Find where the given text appears and provide that cell's center as [x, y] coordinate. 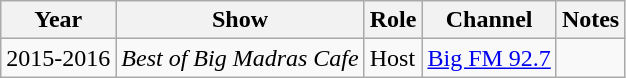
Show [240, 20]
Notes [590, 20]
Year [58, 20]
2015-2016 [58, 58]
Big FM 92.7 [489, 58]
Channel [489, 20]
Role [393, 20]
Host [393, 58]
Best of Big Madras Cafe [240, 58]
